Find where the given text appears and provide that cell's center as [X, Y] coordinate. 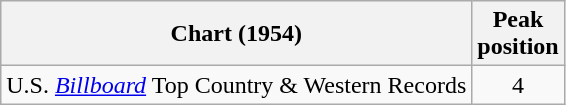
4 [518, 85]
Peakposition [518, 34]
U.S. Billboard Top Country & Western Records [236, 85]
Chart (1954) [236, 34]
